Scan for the cell matching the given text and deliver its (x, y) coordinate at center. 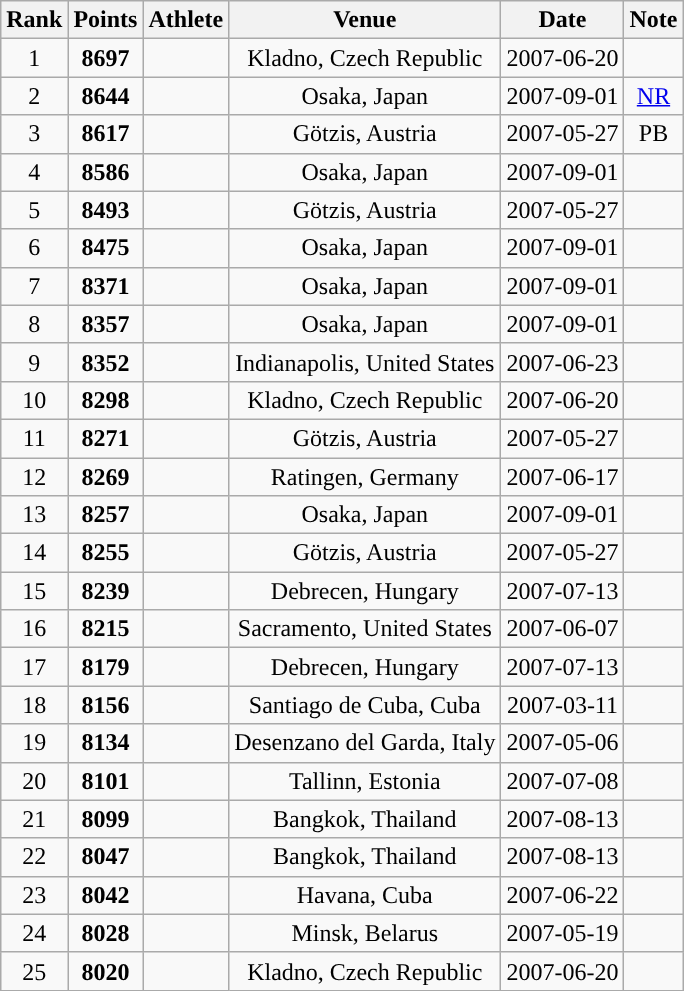
Points (106, 20)
19 (34, 743)
4 (34, 172)
11 (34, 438)
8 (34, 324)
Rank (34, 20)
8239 (106, 591)
8298 (106, 400)
25 (34, 971)
8644 (106, 96)
8028 (106, 933)
10 (34, 400)
Desenzano del Garda, Italy (365, 743)
16 (34, 629)
8156 (106, 705)
3 (34, 134)
2007-06-23 (562, 362)
8042 (106, 895)
Note (654, 20)
8586 (106, 172)
8179 (106, 667)
8697 (106, 58)
Tallinn, Estonia (365, 781)
8617 (106, 134)
20 (34, 781)
Venue (365, 20)
8357 (106, 324)
23 (34, 895)
15 (34, 591)
2007-06-22 (562, 895)
7 (34, 286)
NR (654, 96)
2007-07-08 (562, 781)
8475 (106, 248)
8271 (106, 438)
8493 (106, 210)
8101 (106, 781)
1 (34, 58)
8099 (106, 819)
Sacramento, United States (365, 629)
Athlete (186, 20)
8352 (106, 362)
PB (654, 134)
8047 (106, 857)
21 (34, 819)
8371 (106, 286)
12 (34, 477)
2007-03-11 (562, 705)
14 (34, 553)
5 (34, 210)
2007-06-07 (562, 629)
2007-05-19 (562, 933)
22 (34, 857)
6 (34, 248)
17 (34, 667)
Date (562, 20)
Santiago de Cuba, Cuba (365, 705)
8257 (106, 515)
8134 (106, 743)
8020 (106, 971)
8255 (106, 553)
Ratingen, Germany (365, 477)
8215 (106, 629)
2007-05-06 (562, 743)
18 (34, 705)
9 (34, 362)
13 (34, 515)
2 (34, 96)
8269 (106, 477)
Minsk, Belarus (365, 933)
2007-06-17 (562, 477)
Indianapolis, United States (365, 362)
Havana, Cuba (365, 895)
24 (34, 933)
